Detect which cell encompasses the target text, then output its (X, Y) center coordinate. 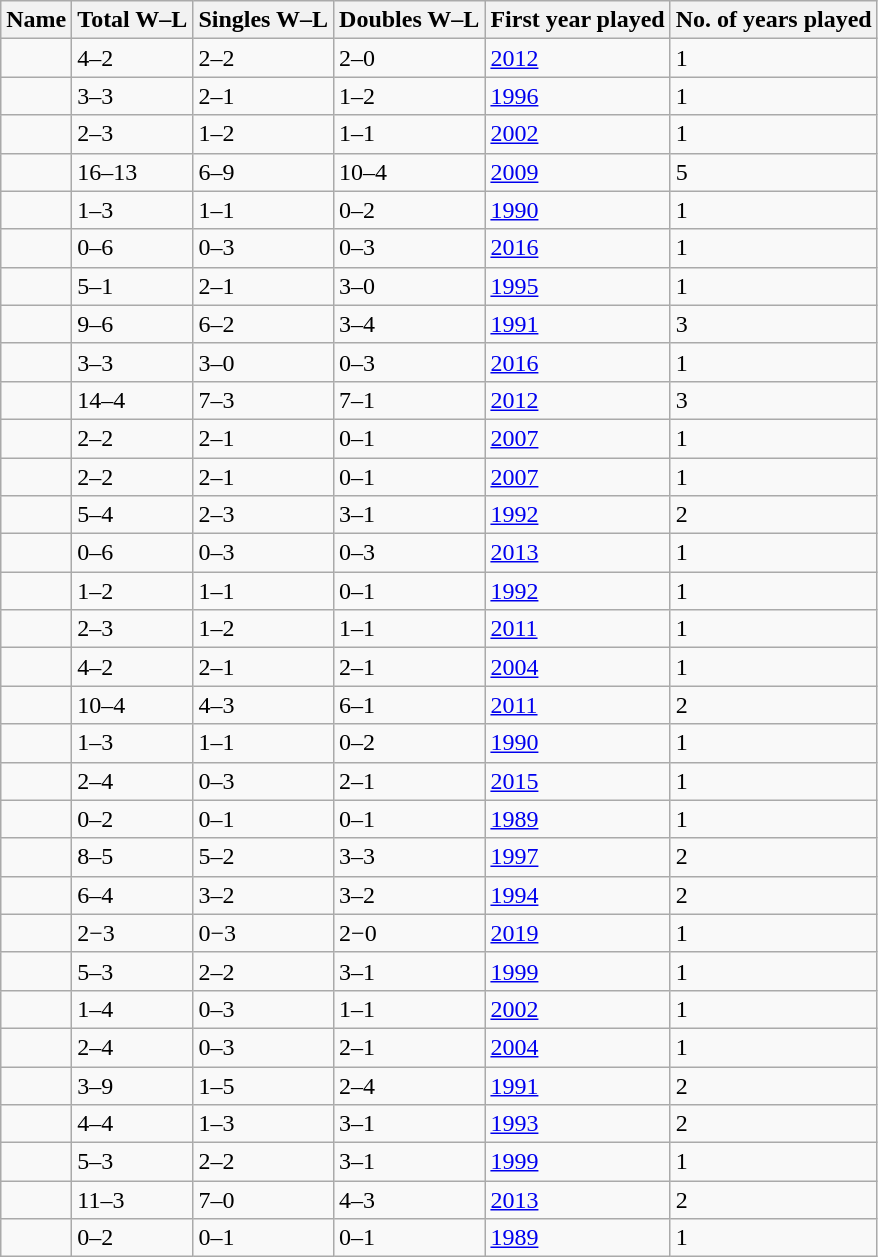
3–9 (132, 1085)
1994 (578, 895)
6–2 (264, 324)
Total W–L (132, 20)
14–4 (132, 400)
1995 (578, 286)
5–1 (132, 286)
No. of years played (774, 20)
5–4 (132, 515)
1–4 (132, 1009)
7–1 (410, 400)
0−3 (264, 933)
8–5 (132, 857)
1996 (578, 96)
Singles W–L (264, 20)
1997 (578, 857)
9–6 (132, 324)
7–3 (264, 400)
2015 (578, 781)
5 (774, 172)
4–4 (132, 1124)
6–9 (264, 172)
2019 (578, 933)
2−0 (410, 933)
6–1 (410, 705)
5–2 (264, 857)
First year played (578, 20)
2−3 (132, 933)
7–0 (264, 1200)
16–13 (132, 172)
Name (36, 20)
2–0 (410, 58)
6–4 (132, 895)
3–4 (410, 324)
Doubles W–L (410, 20)
1993 (578, 1124)
1–5 (264, 1085)
11–3 (132, 1200)
2009 (578, 172)
